For the text-containing cell, return its midpoint in [X, Y] coordinate format. 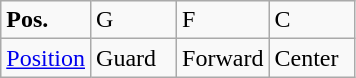
C [312, 20]
Pos. [46, 20]
F [223, 20]
Guard [134, 58]
Forward [223, 58]
G [134, 20]
Position [46, 58]
Center [312, 58]
